For the text-containing cell, return its midpoint in [X, Y] coordinate format. 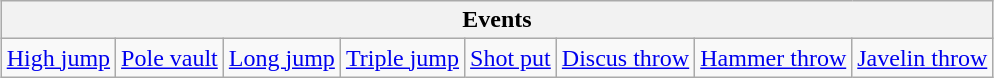
Shot put [511, 58]
Triple jump [402, 58]
Pole vault [170, 58]
Javelin throw [922, 58]
High jump [58, 58]
Hammer throw [774, 58]
Discus throw [625, 58]
Long jump [282, 58]
Events [497, 20]
